Output the [x, y] coordinate of the center of the cell containing the given text.  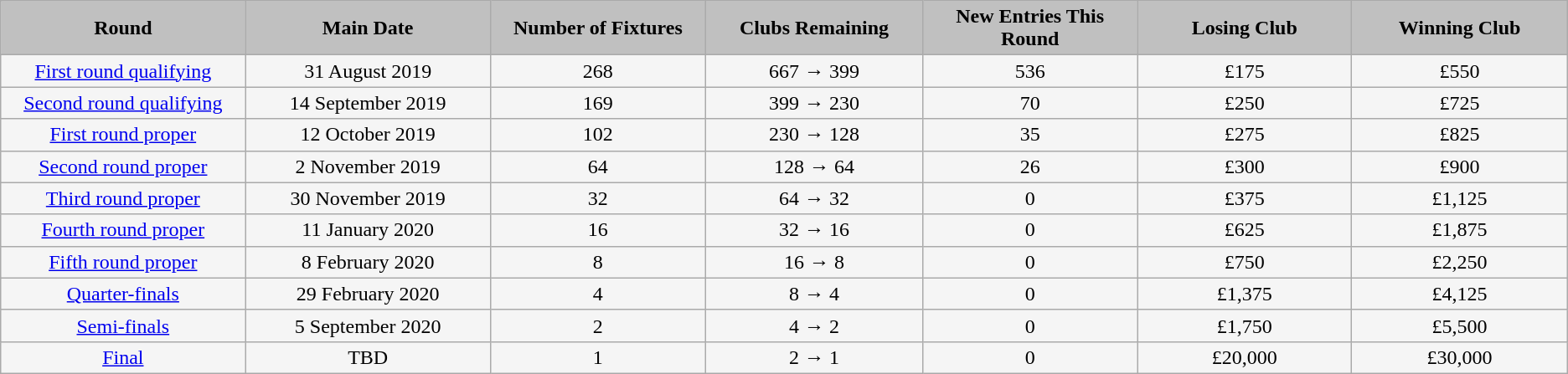
667 → 399 [814, 71]
£1,125 [1459, 198]
1 [598, 357]
8 → 4 [814, 294]
First round qualifying [123, 71]
102 [598, 135]
Quarter-finals [123, 294]
70 [1030, 103]
Number of Fixtures [598, 28]
26 [1030, 167]
Semi-finals [123, 325]
Final [123, 357]
64 → 32 [814, 198]
Second round proper [123, 167]
Third round proper [123, 198]
Winning Club [1459, 28]
268 [598, 71]
128 → 64 [814, 167]
11 January 2020 [369, 230]
£250 [1245, 103]
16 → 8 [814, 262]
30 November 2019 [369, 198]
Second round qualifying [123, 103]
Main Date [369, 28]
12 October 2019 [369, 135]
£1,875 [1459, 230]
First round proper [123, 135]
Fifth round proper [123, 262]
14 September 2019 [369, 103]
4 [598, 294]
£5,500 [1459, 325]
£375 [1245, 198]
230 → 128 [814, 135]
29 February 2020 [369, 294]
32 → 16 [814, 230]
8 February 2020 [369, 262]
5 September 2020 [369, 325]
2 [598, 325]
4 → 2 [814, 325]
169 [598, 103]
16 [598, 230]
31 August 2019 [369, 71]
£1,750 [1245, 325]
Fourth round proper [123, 230]
32 [598, 198]
Losing Club [1245, 28]
£825 [1459, 135]
2 → 1 [814, 357]
£1,375 [1245, 294]
536 [1030, 71]
Round [123, 28]
8 [598, 262]
35 [1030, 135]
2 November 2019 [369, 167]
Clubs Remaining [814, 28]
New Entries This Round [1030, 28]
£750 [1245, 262]
£625 [1245, 230]
TBD [369, 357]
£300 [1245, 167]
£4,125 [1459, 294]
£900 [1459, 167]
£175 [1245, 71]
399 → 230 [814, 103]
£550 [1459, 71]
£275 [1245, 135]
£20,000 [1245, 357]
£30,000 [1459, 357]
64 [598, 167]
£2,250 [1459, 262]
£725 [1459, 103]
